Return the [x, y] coordinate for the center point of the cell that contains the specified text.  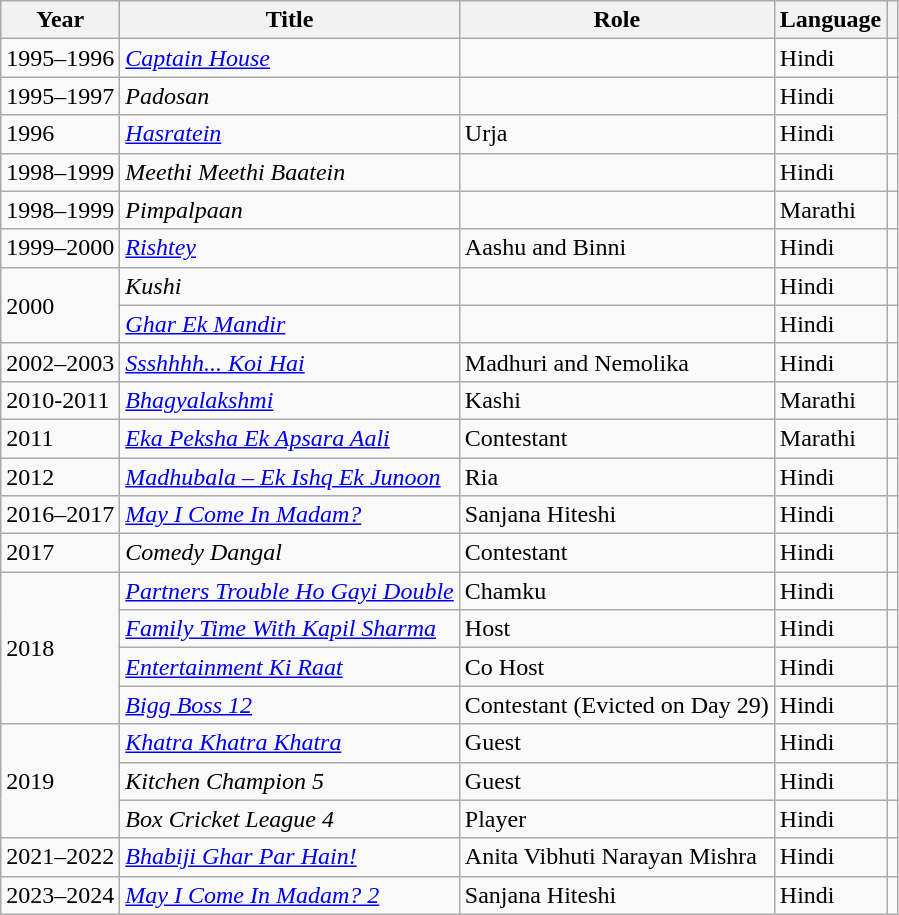
2010-2011 [60, 400]
2017 [60, 553]
Padosan [290, 96]
Kitchen Champion 5 [290, 781]
Host [616, 629]
Entertainment Ki Raat [290, 667]
Player [616, 819]
Aashu and Binni [616, 248]
May I Come In Madam? 2 [290, 895]
1995–1996 [60, 58]
2021–2022 [60, 857]
1996 [60, 134]
2011 [60, 438]
2000 [60, 305]
Madhuri and Nemolika [616, 362]
Ghar Ek Mandir [290, 324]
Co Host [616, 667]
Box Cricket League 4 [290, 819]
Ssshhhh... Koi Hai [290, 362]
Madhubala – Ek Ishq Ek Junoon [290, 477]
2012 [60, 477]
Ria [616, 477]
Meethi Meethi Baatein [290, 172]
2002–2003 [60, 362]
2016–2017 [60, 515]
2019 [60, 781]
Eka Peksha Ek Apsara Aali [290, 438]
Anita Vibhuti Narayan Mishra [616, 857]
Captain House [290, 58]
Comedy Dangal [290, 553]
Pimpalpaan [290, 210]
2023–2024 [60, 895]
Role [616, 20]
1995–1997 [60, 96]
Year [60, 20]
Contestant (Evicted on Day 29) [616, 705]
Bhabiji Ghar Par Hain! [290, 857]
Hasratein [290, 134]
Rishtey [290, 248]
Khatra Khatra Khatra [290, 743]
1999–2000 [60, 248]
May I Come In Madam? [290, 515]
Chamku [616, 591]
Bhagyalakshmi [290, 400]
Title [290, 20]
2018 [60, 648]
Partners Trouble Ho Gayi Double [290, 591]
Urja [616, 134]
Bigg Boss 12 [290, 705]
Family Time With Kapil Sharma [290, 629]
Language [830, 20]
Kashi [616, 400]
Kushi [290, 286]
